Identify which cell holds the provided text, then report its (X, Y) central coordinate. 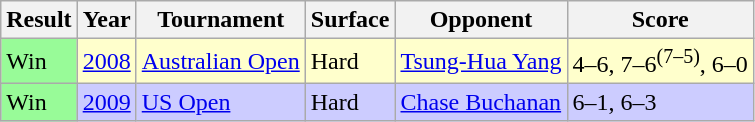
Tsung-Hua Yang (481, 62)
US Open (220, 102)
Score (660, 20)
Australian Open (220, 62)
Result (39, 20)
Year (106, 20)
4–6, 7–6(7–5), 6–0 (660, 62)
Surface (350, 20)
Tournament (220, 20)
Chase Buchanan (481, 102)
2009 (106, 102)
2008 (106, 62)
Opponent (481, 20)
6–1, 6–3 (660, 102)
